Capture the cell that displays the provided text and extract its [X, Y] central coordinate. 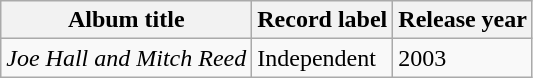
Release year [463, 20]
Record label [322, 20]
Joe Hall and Mitch Reed [126, 58]
Independent [322, 58]
Album title [126, 20]
2003 [463, 58]
